Search for the cell housing the specified text and yield its [x, y] center coordinate. 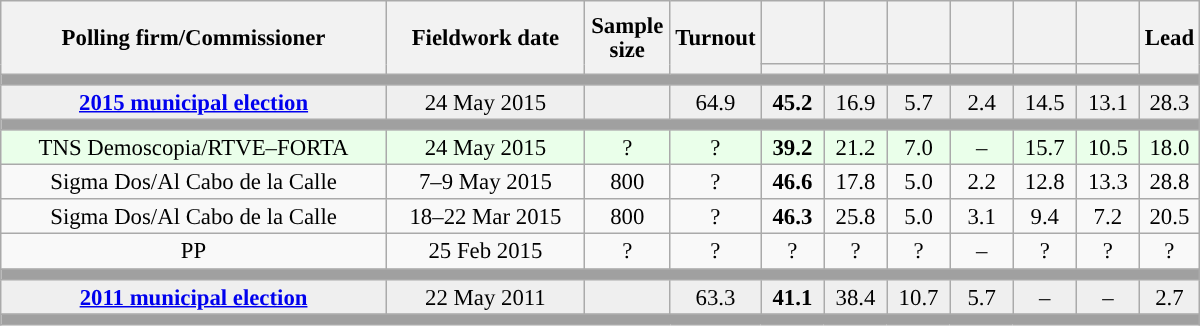
Polling firm/Commissioner [194, 38]
18.0 [1169, 148]
38.4 [856, 296]
3.1 [982, 218]
2015 municipal election [194, 102]
46.3 [792, 218]
7–9 May 2015 [485, 182]
PP [194, 252]
Fieldwork date [485, 38]
21.2 [856, 148]
22 May 2011 [485, 296]
2011 municipal election [194, 296]
17.8 [856, 182]
7.2 [1108, 218]
10.7 [918, 296]
2.4 [982, 102]
39.2 [792, 148]
15.7 [1044, 148]
2.2 [982, 182]
13.1 [1108, 102]
Lead [1169, 38]
28.8 [1169, 182]
Turnout [716, 38]
9.4 [1044, 218]
18–22 Mar 2015 [485, 218]
16.9 [856, 102]
41.1 [792, 296]
25.8 [856, 218]
63.3 [716, 296]
28.3 [1169, 102]
10.5 [1108, 148]
TNS Demoscopia/RTVE–FORTA [194, 148]
Sample size [627, 38]
7.0 [918, 148]
25 Feb 2015 [485, 252]
20.5 [1169, 218]
12.8 [1044, 182]
46.6 [792, 182]
2.7 [1169, 296]
13.3 [1108, 182]
45.2 [792, 102]
14.5 [1044, 102]
64.9 [716, 102]
